Scan for the cell matching the given text and deliver its (x, y) coordinate at center. 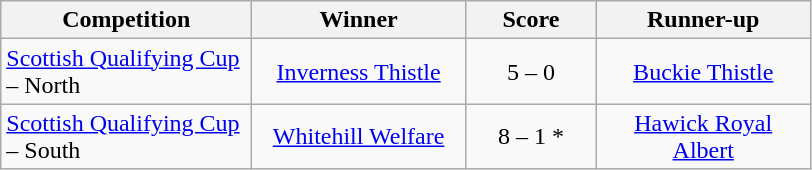
Runner-up (703, 20)
Hawick Royal Albert (703, 136)
Competition (126, 20)
5 – 0 (530, 72)
8 – 1 * (530, 136)
Score (530, 20)
Inverness Thistle (359, 72)
Whitehill Welfare (359, 136)
Buckie Thistle (703, 72)
Scottish Qualifying Cup – South (126, 136)
Winner (359, 20)
Scottish Qualifying Cup – North (126, 72)
